Find where the given text appears and provide that cell's center as [X, Y] coordinate. 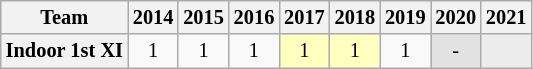
- [455, 51]
2018 [355, 17]
2019 [405, 17]
Team [64, 17]
2016 [254, 17]
2014 [153, 17]
2021 [506, 17]
Indoor 1st XI [64, 51]
2017 [304, 17]
2020 [455, 17]
2015 [203, 17]
